From the cell containing the given text, extract its center point as [x, y] coordinate. 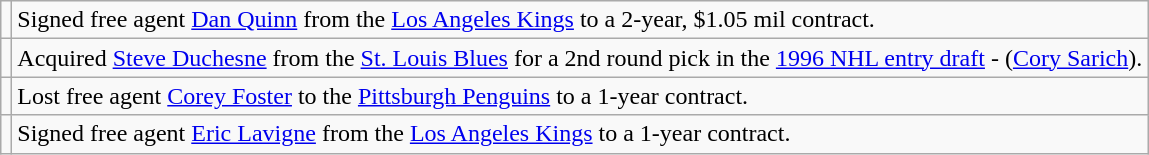
Acquired Steve Duchesne from the St. Louis Blues for a 2nd round pick in the 1996 NHL entry draft - (Cory Sarich). [580, 58]
Signed free agent Eric Lavigne from the Los Angeles Kings to a 1-year contract. [580, 134]
Signed free agent Dan Quinn from the Los Angeles Kings to a 2-year, $1.05 mil contract. [580, 20]
Lost free agent Corey Foster to the Pittsburgh Penguins to a 1-year contract. [580, 96]
